Identify which cell holds the provided text, then report its [X, Y] central coordinate. 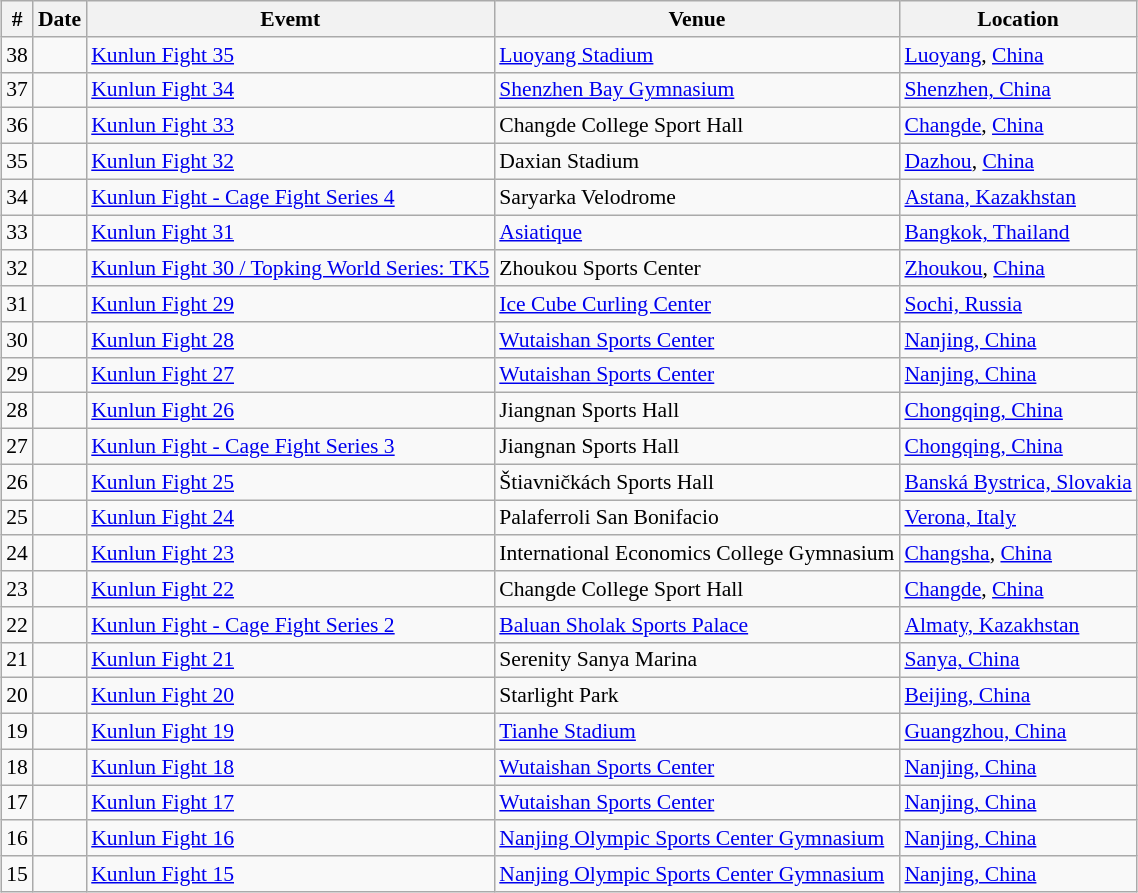
Kunlun Fight - Cage Fight Series 2 [290, 625]
Kunlun Fight 27 [290, 375]
Location [1018, 19]
Baluan Sholak Sports Palace [696, 625]
35 [17, 162]
Beijing, China [1018, 696]
Kunlun Fight 34 [290, 90]
Guangzhou, China [1018, 732]
Kunlun Fight - Cage Fight Series 3 [290, 447]
28 [17, 411]
Zhoukou Sports Center [696, 269]
Saryarka Velodrome [696, 197]
# [17, 19]
Asiatique [696, 233]
Kunlun Fight 25 [290, 482]
Zhoukou, China [1018, 269]
Kunlun Fight 32 [290, 162]
Luoyang Stadium [696, 55]
Changsha, China [1018, 554]
Banská Bystrica, Slovakia [1018, 482]
24 [17, 554]
33 [17, 233]
Starlight Park [696, 696]
Luoyang, China [1018, 55]
23 [17, 589]
Sochi, Russia [1018, 304]
Kunlun Fight 21 [290, 660]
38 [17, 55]
International Economics College Gymnasium [696, 554]
Date [60, 19]
Kunlun Fight 20 [290, 696]
Kunlun Fight 28 [290, 340]
15 [17, 874]
26 [17, 482]
Kunlun Fight 16 [290, 839]
21 [17, 660]
Kunlun Fight 18 [290, 767]
17 [17, 803]
Palaferroli San Bonifacio [696, 518]
32 [17, 269]
Kunlun Fight 33 [290, 126]
Venue [696, 19]
19 [17, 732]
25 [17, 518]
20 [17, 696]
18 [17, 767]
Almaty, Kazakhstan [1018, 625]
Shenzhen, China [1018, 90]
Kunlun Fight 15 [290, 874]
Kunlun Fight 30 / Topking World Series: TK5 [290, 269]
Evemt [290, 19]
Ice Cube Curling Center [696, 304]
Kunlun Fight 29 [290, 304]
36 [17, 126]
34 [17, 197]
Shenzhen Bay Gymnasium [696, 90]
Kunlun Fight 31 [290, 233]
Verona, Italy [1018, 518]
27 [17, 447]
30 [17, 340]
Kunlun Fight 22 [290, 589]
Astana, Kazakhstan [1018, 197]
Kunlun Fight 26 [290, 411]
Kunlun Fight 17 [290, 803]
16 [17, 839]
Kunlun Fight 24 [290, 518]
Kunlun Fight 23 [290, 554]
22 [17, 625]
Tianhe Stadium [696, 732]
Daxian Stadium [696, 162]
37 [17, 90]
Kunlun Fight 35 [290, 55]
Dazhou, China [1018, 162]
31 [17, 304]
Sanya, China [1018, 660]
29 [17, 375]
Kunlun Fight 19 [290, 732]
Kunlun Fight - Cage Fight Series 4 [290, 197]
Serenity Sanya Marina [696, 660]
Štiavničkách Sports Hall [696, 482]
Bangkok, Thailand [1018, 233]
